Capture the cell that displays the provided text and extract its [x, y] central coordinate. 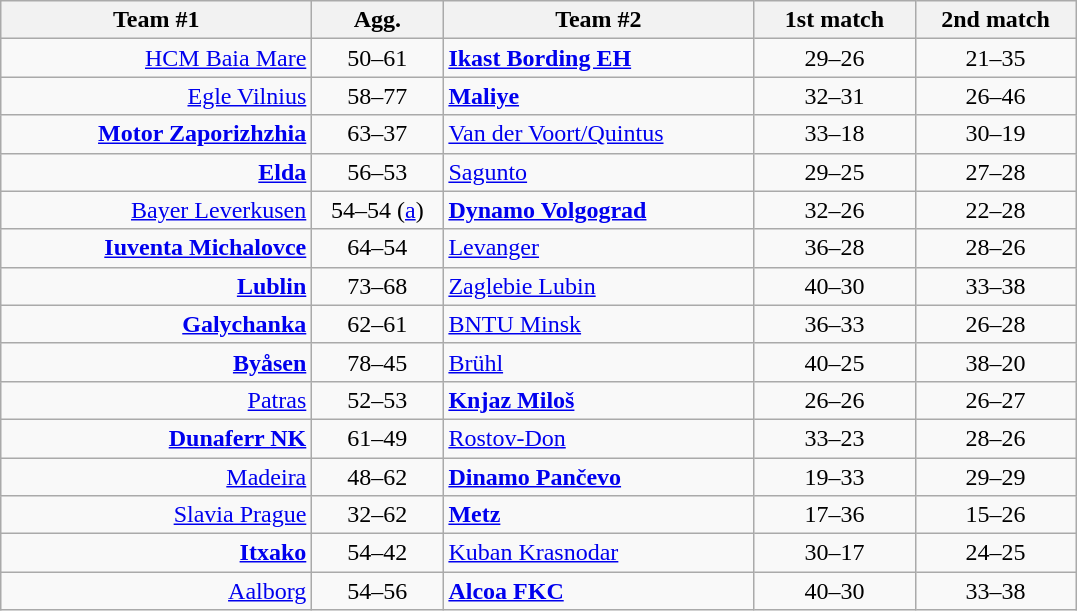
Van der Voort/Quintus [598, 134]
15–26 [996, 515]
32–62 [378, 515]
Alcoa FKC [598, 591]
62–61 [378, 324]
Maliye [598, 96]
Zaglebie Lubin [598, 286]
36–33 [834, 324]
63–37 [378, 134]
Metz [598, 515]
54–54 (a) [378, 210]
Madeira [156, 477]
33–23 [834, 438]
Knjaz Miloš [598, 400]
Dinamo Pančevo [598, 477]
Agg. [378, 20]
Byåsen [156, 362]
Motor Zaporizhzhia [156, 134]
22–28 [996, 210]
Rostov-Don [598, 438]
Ikast Bording EH [598, 58]
1st match [834, 20]
Dunaferr NK [156, 438]
Patras [156, 400]
Bayer Leverkusen [156, 210]
26–46 [996, 96]
21–35 [996, 58]
Slavia Prague [156, 515]
Sagunto [598, 172]
38–20 [996, 362]
30–19 [996, 134]
Team #1 [156, 20]
Egle Vilnius [156, 96]
Kuban Krasnodar [598, 553]
36–28 [834, 248]
19–33 [834, 477]
26–27 [996, 400]
HCM Baia Mare [156, 58]
32–31 [834, 96]
56–53 [378, 172]
32–26 [834, 210]
Brühl [598, 362]
40–25 [834, 362]
Itxako [156, 553]
50–61 [378, 58]
Galychanka [156, 324]
24–25 [996, 553]
52–53 [378, 400]
17–36 [834, 515]
64–54 [378, 248]
54–42 [378, 553]
Aalborg [156, 591]
54–56 [378, 591]
Lublin [156, 286]
Team #2 [598, 20]
73–68 [378, 286]
27–28 [996, 172]
Dynamo Volgograd [598, 210]
30–17 [834, 553]
29–25 [834, 172]
29–29 [996, 477]
BNTU Minsk [598, 324]
2nd match [996, 20]
78–45 [378, 362]
Elda [156, 172]
26–26 [834, 400]
48–62 [378, 477]
Iuventa Michalovce [156, 248]
Levanger [598, 248]
26–28 [996, 324]
58–77 [378, 96]
29–26 [834, 58]
61–49 [378, 438]
33–18 [834, 134]
